Capture the cell that displays the provided text and extract its [X, Y] central coordinate. 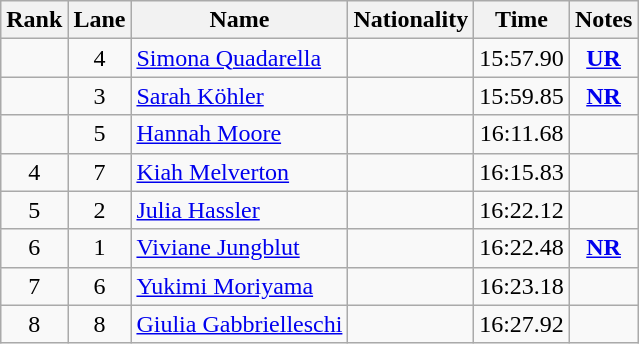
1 [100, 248]
Nationality [411, 20]
Yukimi Moriyama [240, 286]
Simona Quadarella [240, 58]
Viviane Jungblut [240, 248]
Kiah Melverton [240, 172]
2 [100, 210]
15:57.90 [522, 58]
UR [603, 58]
15:59.85 [522, 96]
Giulia Gabbrielleschi [240, 324]
Notes [603, 20]
Rank [34, 20]
Hannah Moore [240, 134]
16:22.12 [522, 210]
3 [100, 96]
Lane [100, 20]
16:22.48 [522, 248]
Julia Hassler [240, 210]
16:11.68 [522, 134]
Name [240, 20]
16:27.92 [522, 324]
Sarah Köhler [240, 96]
16:15.83 [522, 172]
Time [522, 20]
16:23.18 [522, 286]
